Capture the cell that displays the provided text and extract its [x, y] central coordinate. 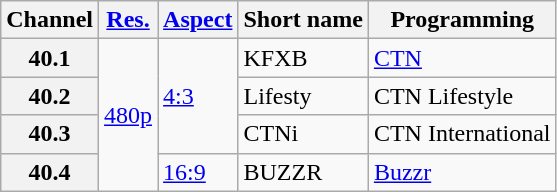
Lifesty [303, 96]
CTN [462, 58]
40.3 [50, 134]
40.1 [50, 58]
Buzzr [462, 172]
480p [128, 115]
BUZZR [303, 172]
CTN Lifestyle [462, 96]
Short name [303, 20]
40.4 [50, 172]
4:3 [198, 96]
Aspect [198, 20]
Programming [462, 20]
Channel [50, 20]
CTN International [462, 134]
CTNi [303, 134]
KFXB [303, 58]
16:9 [198, 172]
40.2 [50, 96]
Res. [128, 20]
